Determine the (x, y) coordinate at the center of the cell enclosing the given text.  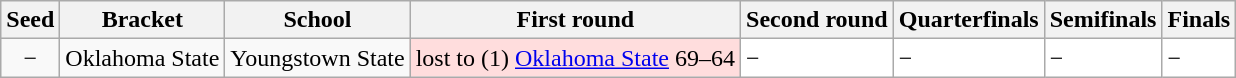
Youngstown State (318, 58)
School (318, 20)
Bracket (142, 20)
lost to (1) Oklahoma State 69–64 (575, 58)
First round (575, 20)
Semifinals (1103, 20)
Oklahoma State (142, 58)
Seed (30, 20)
Quarterfinals (968, 20)
Second round (818, 20)
Finals (1199, 20)
